From the cell containing the given text, extract its center point as (X, Y) coordinate. 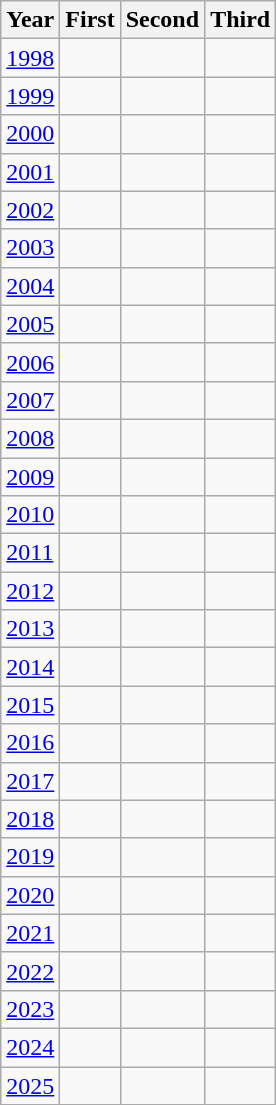
2008 (30, 438)
1999 (30, 96)
2011 (30, 553)
2007 (30, 400)
First (90, 20)
2012 (30, 591)
2018 (30, 819)
2021 (30, 933)
2013 (30, 629)
Second (162, 20)
2025 (30, 1085)
2005 (30, 324)
2016 (30, 743)
Third (240, 20)
2022 (30, 971)
2010 (30, 515)
2019 (30, 857)
2003 (30, 248)
2004 (30, 286)
Year (30, 20)
2014 (30, 667)
2006 (30, 362)
2002 (30, 210)
2015 (30, 705)
2017 (30, 781)
2020 (30, 895)
2001 (30, 172)
2024 (30, 1047)
2009 (30, 477)
2023 (30, 1009)
1998 (30, 58)
2000 (30, 134)
